Capture the cell that displays the provided text and extract its [X, Y] central coordinate. 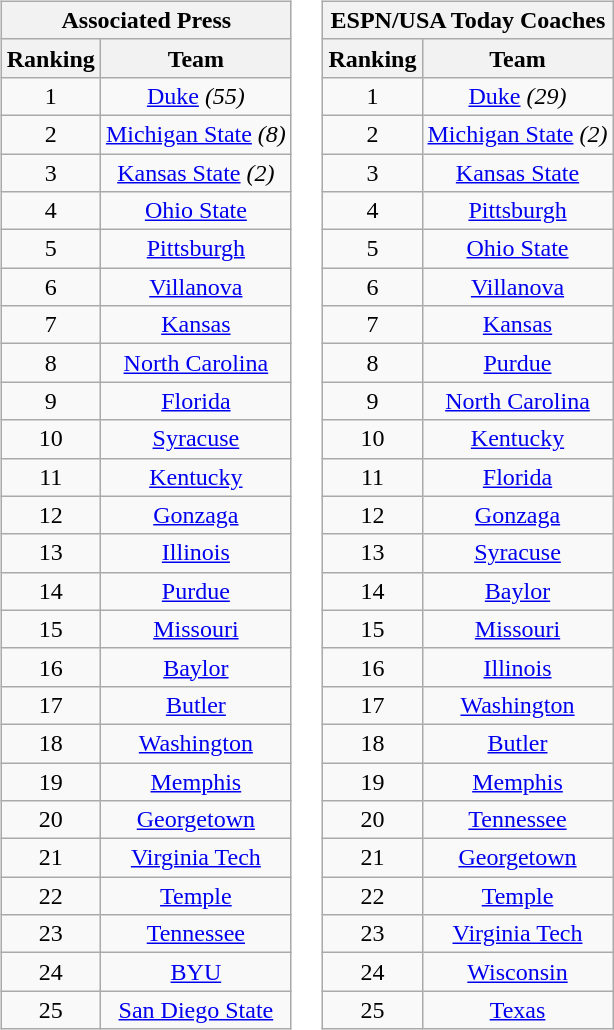
Michigan State (8) [196, 134]
Texas [518, 1010]
Kansas State (2) [196, 173]
Duke (55) [196, 96]
San Diego State [196, 1010]
Associated Press [146, 20]
Duke (29) [518, 96]
BYU [196, 972]
Kansas State [518, 173]
Wisconsin [518, 972]
Michigan State (2) [518, 134]
ESPN/USA Today Coaches [468, 20]
